Locate the cell with the specified text and output its [x, y] center coordinate. 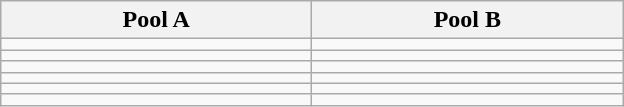
Pool B [468, 20]
Pool A [156, 20]
